Output the (x, y) coordinate of the center of the cell containing the given text.  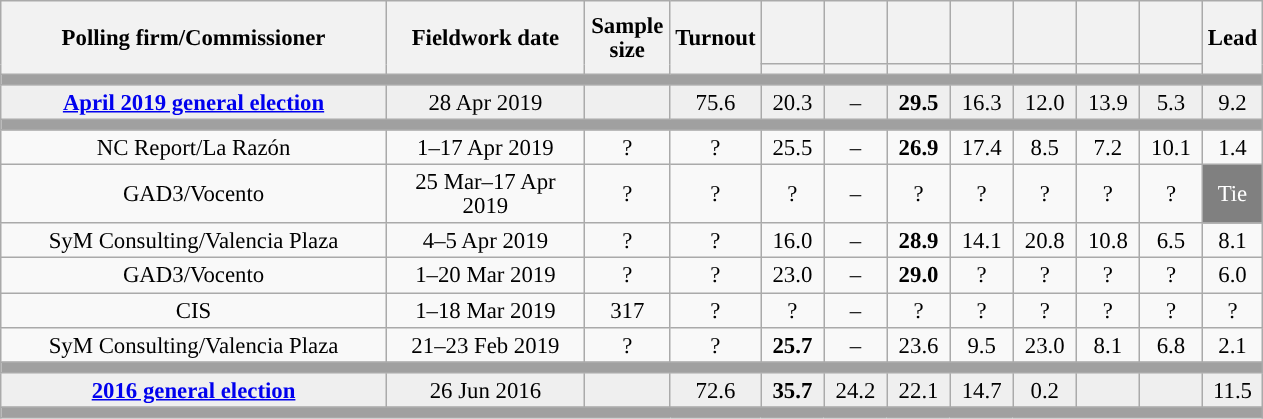
75.6 (716, 102)
35.7 (792, 390)
1–17 Apr 2019 (485, 148)
317 (627, 310)
April 2019 general election (194, 102)
8.5 (1044, 148)
26 Jun 2016 (485, 390)
13.9 (1108, 102)
Polling firm/Commissioner (194, 38)
Tie (1232, 194)
NC Report/La Razón (194, 148)
9.2 (1232, 102)
17.4 (982, 148)
1–20 Mar 2019 (485, 276)
16.0 (792, 242)
4–5 Apr 2019 (485, 242)
25.5 (792, 148)
22.1 (918, 390)
Lead (1232, 38)
11.5 (1232, 390)
CIS (194, 310)
Turnout (716, 38)
0.2 (1044, 390)
6.5 (1170, 242)
1.4 (1232, 148)
14.7 (982, 390)
6.0 (1232, 276)
28.9 (918, 242)
2016 general election (194, 390)
1–18 Mar 2019 (485, 310)
6.8 (1170, 344)
10.8 (1108, 242)
5.3 (1170, 102)
7.2 (1108, 148)
26.9 (918, 148)
29.5 (918, 102)
23.6 (918, 344)
20.3 (792, 102)
21–23 Feb 2019 (485, 344)
16.3 (982, 102)
Sample size (627, 38)
25 Mar–17 Apr 2019 (485, 194)
10.1 (1170, 148)
2.1 (1232, 344)
12.0 (1044, 102)
20.8 (1044, 242)
29.0 (918, 276)
9.5 (982, 344)
72.6 (716, 390)
14.1 (982, 242)
28 Apr 2019 (485, 102)
25.7 (792, 344)
Fieldwork date (485, 38)
24.2 (856, 390)
